Locate the cell with the specified text and output its (X, Y) center coordinate. 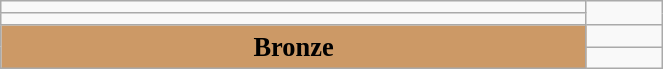
Bronze (294, 46)
